Locate the cell with the specified text and output its [X, Y] center coordinate. 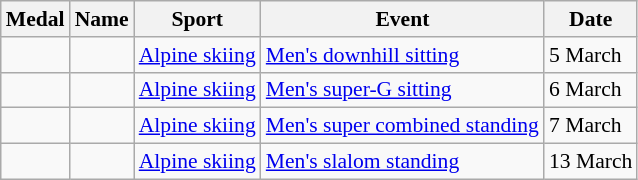
Date [590, 19]
6 March [590, 90]
13 March [590, 162]
Men's super-G sitting [402, 90]
7 March [590, 126]
Name [102, 19]
Event [402, 19]
Men's super combined standing [402, 126]
Men's slalom standing [402, 162]
Medal [36, 19]
Sport [198, 19]
Men's downhill sitting [402, 55]
5 March [590, 55]
